Provide the (x, y) coordinate of the cell's center where the given text is located.  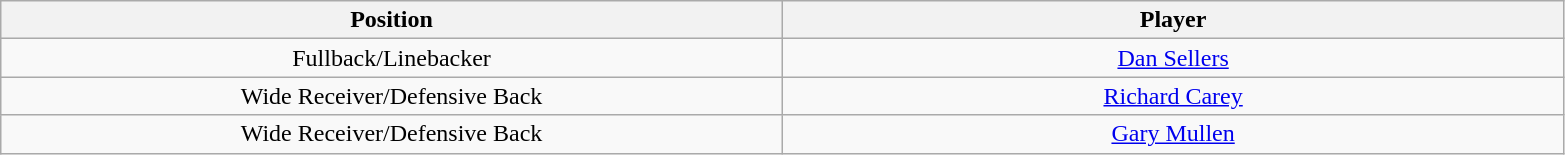
Gary Mullen (1173, 134)
Position (392, 20)
Dan Sellers (1173, 58)
Fullback/Linebacker (392, 58)
Player (1173, 20)
Richard Carey (1173, 96)
